Provide the [x, y] coordinate of the cell's center where the given text is located.  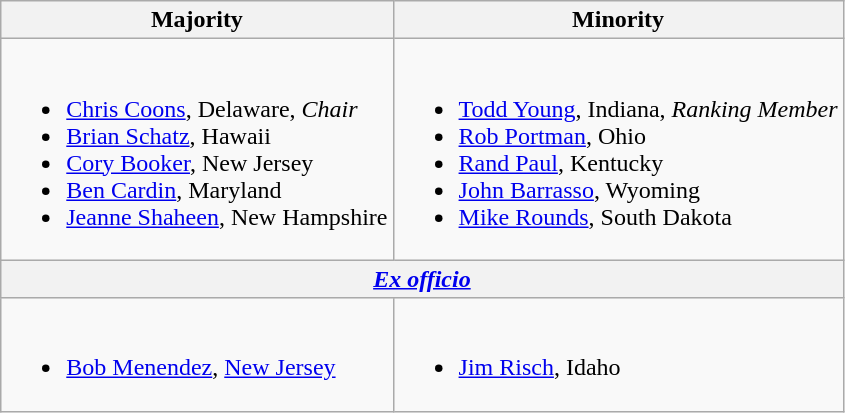
Bob Menendez, New Jersey [197, 354]
Minority [618, 20]
Jim Risch, Idaho [618, 354]
Todd Young, Indiana, Ranking MemberRob Portman, OhioRand Paul, KentuckyJohn Barrasso, WyomingMike Rounds, South Dakota [618, 150]
Majority [197, 20]
Chris Coons, Delaware, ChairBrian Schatz, HawaiiCory Booker, New JerseyBen Cardin, MarylandJeanne Shaheen, New Hampshire [197, 150]
Ex officio [422, 279]
